Extract the (x, y) coordinate from the center of the cell holding the provided text.  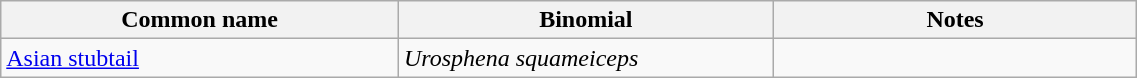
Urosphena squameiceps (586, 58)
Common name (200, 20)
Notes (955, 20)
Binomial (586, 20)
Asian stubtail (200, 58)
